Search for the cell housing the specified text and yield its [x, y] center coordinate. 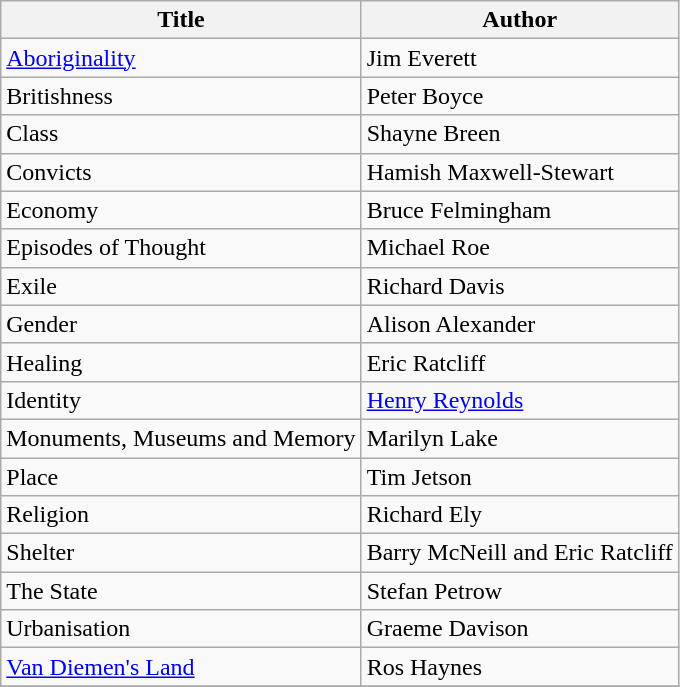
Urbanisation [181, 629]
Tim Jetson [520, 477]
Jim Everett [520, 58]
Shayne Breen [520, 134]
Class [181, 134]
Shelter [181, 553]
Monuments, Museums and Memory [181, 438]
Richard Ely [520, 515]
Title [181, 20]
Stefan Petrow [520, 591]
Marilyn Lake [520, 438]
Episodes of Thought [181, 248]
Ros Haynes [520, 667]
Van Diemen's Land [181, 667]
Hamish Maxwell-Stewart [520, 172]
Place [181, 477]
Richard Davis [520, 286]
Gender [181, 324]
Identity [181, 400]
Author [520, 20]
Religion [181, 515]
Convicts [181, 172]
Graeme Davison [520, 629]
Exile [181, 286]
Bruce Felmingham [520, 210]
Michael Roe [520, 248]
Peter Boyce [520, 96]
Barry McNeill and Eric Ratcliff [520, 553]
Britishness [181, 96]
Alison Alexander [520, 324]
Economy [181, 210]
Aboriginality [181, 58]
Eric Ratcliff [520, 362]
Henry Reynolds [520, 400]
The State [181, 591]
Healing [181, 362]
